For the text-containing cell, return its midpoint in (x, y) coordinate format. 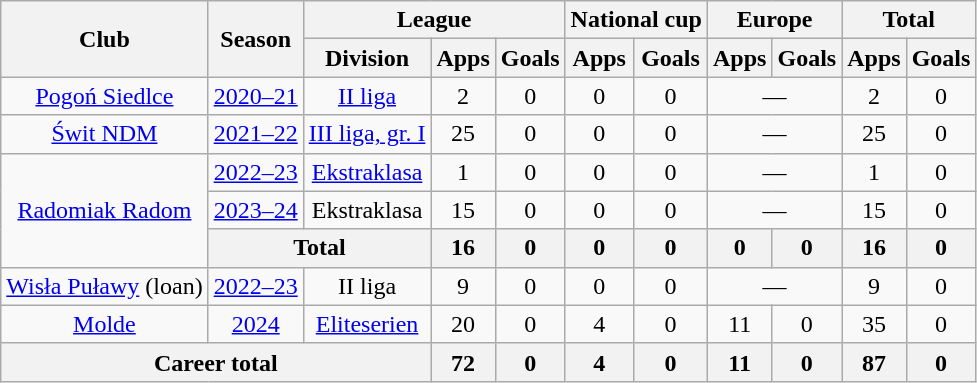
League (434, 20)
Division (367, 58)
III liga, gr. I (367, 134)
Molde (104, 324)
Season (256, 39)
Club (104, 39)
Career total (216, 362)
Wisła Puławy (loan) (104, 286)
Pogoń Siedlce (104, 96)
2021–22 (256, 134)
20 (463, 324)
2024 (256, 324)
87 (874, 362)
Radomiak Radom (104, 210)
Eliteserien (367, 324)
2020–21 (256, 96)
72 (463, 362)
2023–24 (256, 210)
Europe (775, 20)
35 (874, 324)
Świt NDM (104, 134)
National cup (636, 20)
